Output the (X, Y) coordinate of the center of the cell containing the given text.  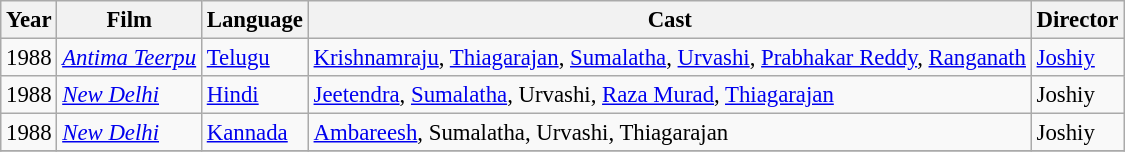
Ambareesh, Sumalatha, Urvashi, Thiagarajan (670, 133)
Hindi (254, 95)
Cast (670, 20)
Kannada (254, 133)
Jeetendra, Sumalatha, Urvashi, Raza Murad, Thiagarajan (670, 95)
Telugu (254, 58)
Year (29, 20)
Film (130, 20)
Language (254, 20)
Krishnamraju, Thiagarajan, Sumalatha, Urvashi, Prabhakar Reddy, Ranganath (670, 58)
Antima Teerpu (130, 58)
Director (1077, 20)
